Locate the cell with the specified text and output its (X, Y) center coordinate. 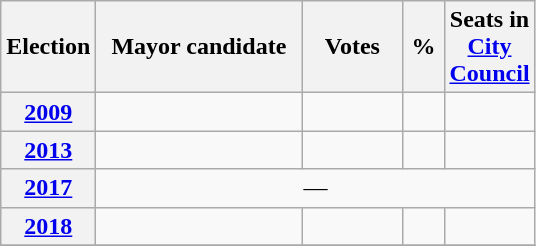
2013 (48, 150)
2009 (48, 112)
— (316, 188)
2018 (48, 226)
% (424, 47)
2017 (48, 188)
Seats in City Council (490, 47)
Votes (352, 47)
Mayor candidate (199, 47)
Election (48, 47)
